Identify which cell holds the provided text, then report its [X, Y] central coordinate. 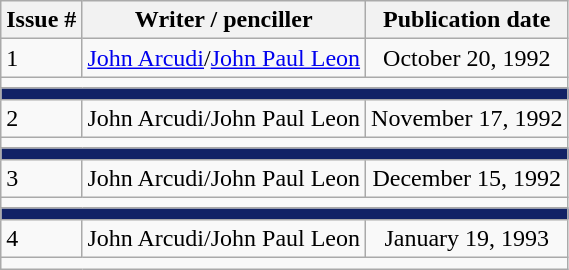
October 20, 1992 [467, 58]
Writer / penciller [224, 20]
Issue # [42, 20]
3 [42, 178]
1 [42, 58]
November 17, 1992 [467, 118]
December 15, 1992 [467, 178]
Publication date [467, 20]
4 [42, 238]
January 19, 1993 [467, 238]
2 [42, 118]
